Pinpoint the cell where the given text exists, returning its [x, y] midpoint coordinate. 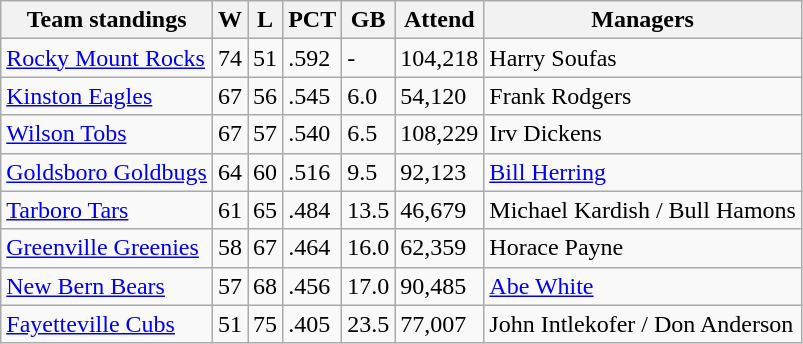
64 [230, 172]
.545 [312, 96]
Bill Herring [643, 172]
.540 [312, 134]
New Bern Bears [107, 286]
Fayetteville Cubs [107, 324]
Tarboro Tars [107, 210]
77,007 [440, 324]
108,229 [440, 134]
Irv Dickens [643, 134]
Attend [440, 20]
62,359 [440, 248]
Horace Payne [643, 248]
46,679 [440, 210]
Harry Soufas [643, 58]
.592 [312, 58]
60 [266, 172]
W [230, 20]
Kinston Eagles [107, 96]
Team standings [107, 20]
104,218 [440, 58]
13.5 [368, 210]
92,123 [440, 172]
.456 [312, 286]
54,120 [440, 96]
GB [368, 20]
68 [266, 286]
61 [230, 210]
9.5 [368, 172]
6.5 [368, 134]
.405 [312, 324]
Frank Rodgers [643, 96]
Rocky Mount Rocks [107, 58]
.464 [312, 248]
- [368, 58]
58 [230, 248]
.484 [312, 210]
65 [266, 210]
Michael Kardish / Bull Hamons [643, 210]
Wilson Tobs [107, 134]
Greenville Greenies [107, 248]
6.0 [368, 96]
75 [266, 324]
17.0 [368, 286]
74 [230, 58]
PCT [312, 20]
Goldsboro Goldbugs [107, 172]
16.0 [368, 248]
90,485 [440, 286]
23.5 [368, 324]
John Intlekofer / Don Anderson [643, 324]
.516 [312, 172]
Abe White [643, 286]
Managers [643, 20]
L [266, 20]
56 [266, 96]
